Capture the cell that displays the provided text and extract its [X, Y] central coordinate. 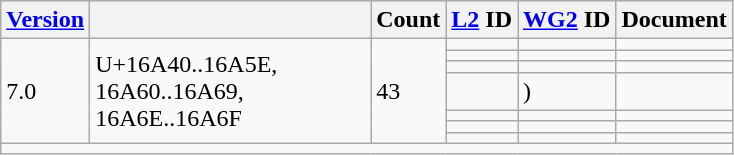
7.0 [46, 91]
Document [674, 20]
43 [408, 91]
U+16A40..16A5E, 16A60..16A69, 16A6E..16A6F [230, 91]
Count [408, 20]
) [567, 91]
WG2 ID [567, 20]
L2 ID [482, 20]
Version [46, 20]
